Pinpoint the cell where the given text exists, returning its (x, y) midpoint coordinate. 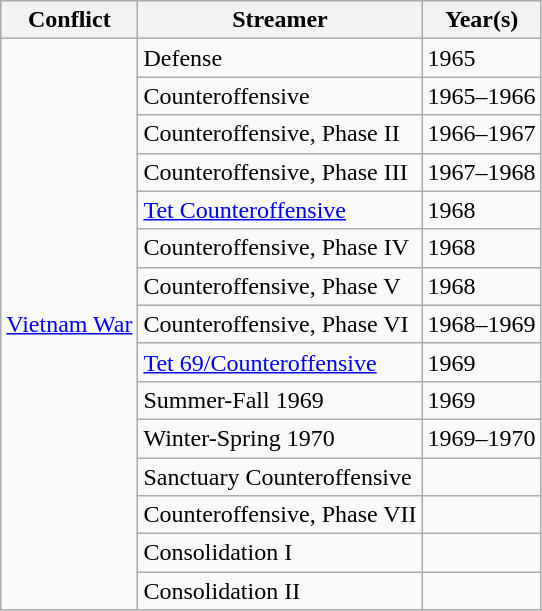
Summer-Fall 1969 (280, 400)
Winter-Spring 1970 (280, 438)
1966–1967 (482, 134)
Counteroffensive, Phase III (280, 172)
Counteroffensive, Phase VII (280, 515)
1965–1966 (482, 96)
1965 (482, 58)
1967–1968 (482, 172)
Counteroffensive, Phase II (280, 134)
Counteroffensive, Phase IV (280, 248)
Counteroffensive (280, 96)
Streamer (280, 20)
Counteroffensive, Phase VI (280, 324)
Sanctuary Counteroffensive (280, 477)
Year(s) (482, 20)
Vietnam War (70, 324)
Consolidation II (280, 591)
Tet Counteroffensive (280, 210)
1969–1970 (482, 438)
Defense (280, 58)
Consolidation I (280, 553)
1968–1969 (482, 324)
Tet 69/Counteroffensive (280, 362)
Conflict (70, 20)
Counteroffensive, Phase V (280, 286)
